Find where the given text appears and provide that cell's center as [x, y] coordinate. 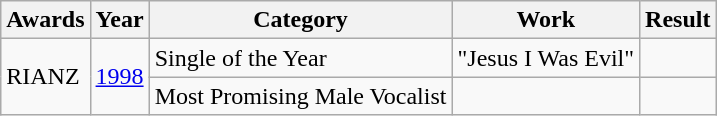
Most Promising Male Vocalist [300, 96]
Awards [46, 20]
Category [300, 20]
Work [546, 20]
RIANZ [46, 77]
1998 [120, 77]
"Jesus I Was Evil" [546, 58]
Single of the Year [300, 58]
Year [120, 20]
Result [678, 20]
